Scan for the cell matching the given text and deliver its [x, y] coordinate at center. 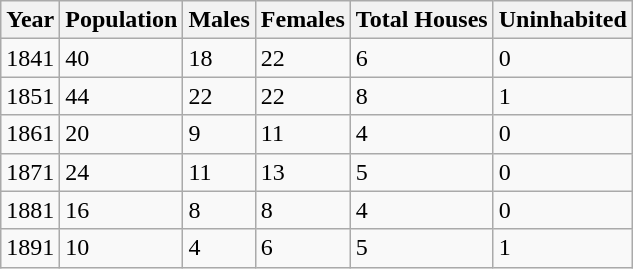
Uninhabited [562, 20]
16 [122, 210]
24 [122, 172]
1881 [30, 210]
Population [122, 20]
1871 [30, 172]
1891 [30, 248]
Males [219, 20]
Year [30, 20]
Total Houses [422, 20]
10 [122, 248]
44 [122, 96]
18 [219, 58]
13 [302, 172]
1861 [30, 134]
40 [122, 58]
1851 [30, 96]
20 [122, 134]
Females [302, 20]
1841 [30, 58]
9 [219, 134]
